Determine the [x, y] coordinate at the center of the cell enclosing the given text.  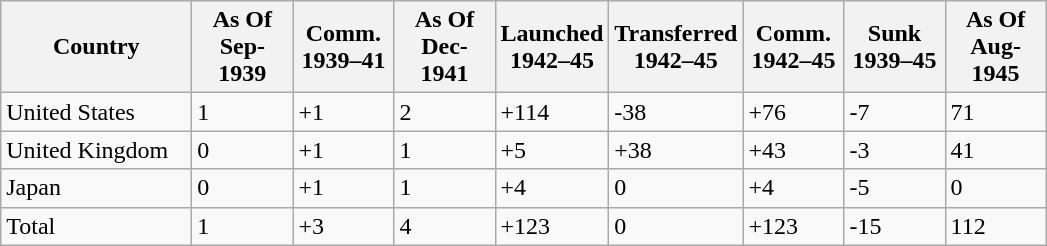
Transferred 1942–45 [676, 47]
Comm. 1942–45 [794, 47]
+3 [344, 226]
United States [96, 112]
-3 [894, 150]
Total [96, 226]
-15 [894, 226]
As Of Dec-1941 [444, 47]
4 [444, 226]
Comm. 1939–41 [344, 47]
As Of Sep-1939 [242, 47]
+38 [676, 150]
+5 [552, 150]
United Kingdom [96, 150]
71 [996, 112]
2 [444, 112]
As Of Aug-1945 [996, 47]
Japan [96, 188]
-5 [894, 188]
112 [996, 226]
41 [996, 150]
Launched 1942–45 [552, 47]
Country [96, 47]
-38 [676, 112]
+114 [552, 112]
Sunk 1939–45 [894, 47]
+76 [794, 112]
-7 [894, 112]
+43 [794, 150]
